Find where the given text appears and provide that cell's center as (X, Y) coordinate. 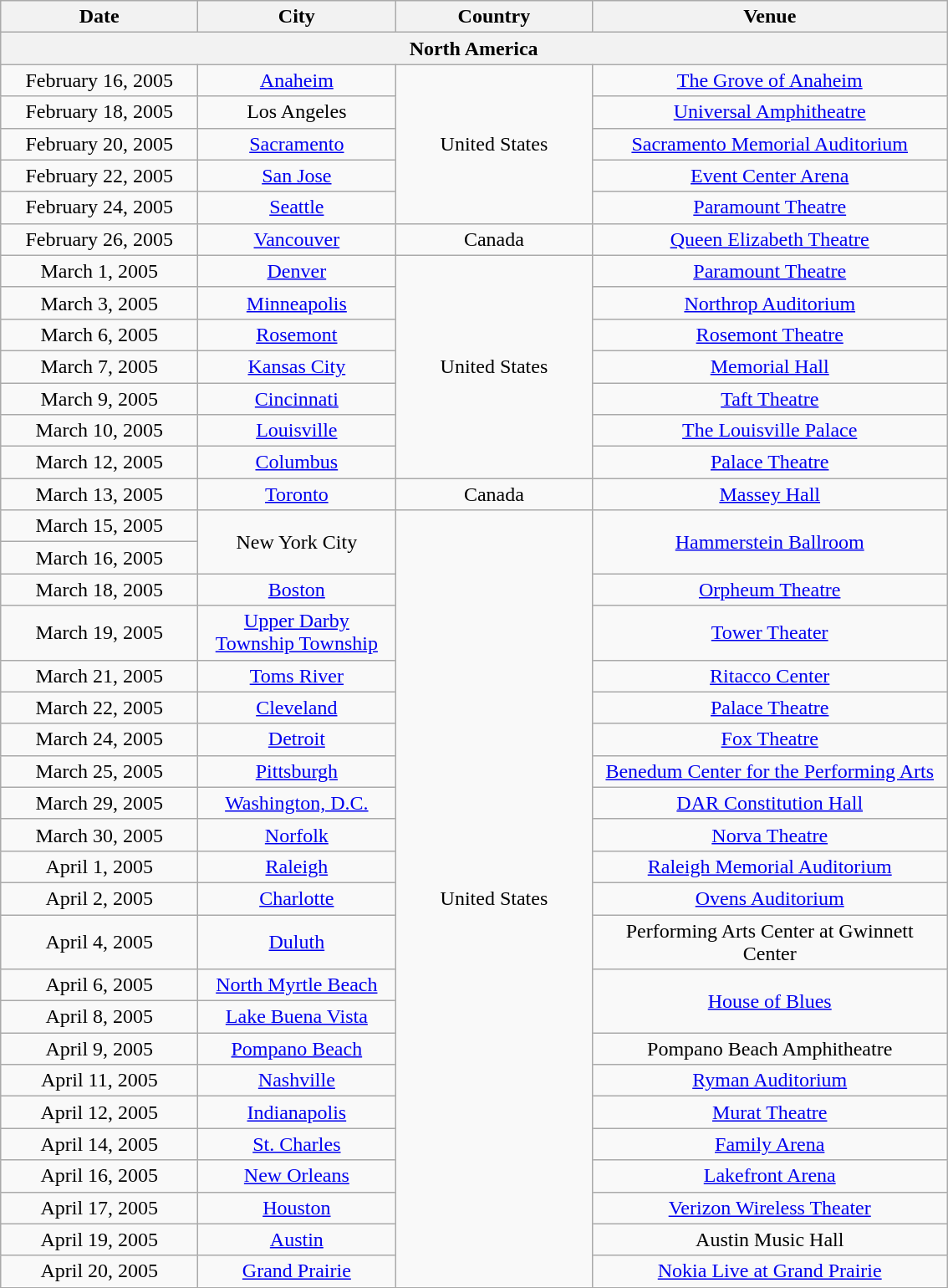
Rosemont (297, 335)
Nashville (297, 1081)
March 19, 2005 (99, 632)
February 20, 2005 (99, 144)
Venue (770, 17)
April 1, 2005 (99, 866)
House of Blues (770, 1001)
Lake Buena Vista (297, 1017)
Lakefront Arena (770, 1176)
March 10, 2005 (99, 431)
Grand Prairie (297, 1271)
March 1, 2005 (99, 271)
New York City (297, 542)
April 4, 2005 (99, 942)
Universal Amphitheatre (770, 112)
DAR Constitution Hall (770, 803)
February 16, 2005 (99, 80)
April 12, 2005 (99, 1112)
Tower Theater (770, 632)
Family Arena (770, 1144)
Charlotte (297, 898)
Date (99, 17)
Cleveland (297, 708)
April 11, 2005 (99, 1081)
Detroit (297, 739)
Seattle (297, 207)
Murat Theatre (770, 1112)
April 6, 2005 (99, 985)
Minneapolis (297, 303)
March 21, 2005 (99, 676)
March 3, 2005 (99, 303)
April 2, 2005 (99, 898)
Pompano Beach (297, 1049)
San Jose (297, 176)
March 9, 2005 (99, 399)
March 16, 2005 (99, 558)
April 17, 2005 (99, 1208)
March 15, 2005 (99, 526)
Performing Arts Center at Gwinnett Center (770, 942)
Memorial Hall (770, 366)
New Orleans (297, 1176)
Toms River (297, 676)
Austin (297, 1239)
Verizon Wireless Theater (770, 1208)
Hammerstein Ballroom (770, 542)
Nokia Live at Grand Prairie (770, 1271)
North Myrtle Beach (297, 985)
St. Charles (297, 1144)
Vancouver (297, 239)
Ovens Auditorium (770, 898)
Fox Theatre (770, 739)
March 7, 2005 (99, 366)
April 19, 2005 (99, 1239)
Boston (297, 590)
March 6, 2005 (99, 335)
Cincinnati (297, 399)
Norva Theatre (770, 835)
Louisville (297, 431)
Upper Darby Township Township (297, 632)
April 14, 2005 (99, 1144)
Austin Music Hall (770, 1239)
April 9, 2005 (99, 1049)
March 22, 2005 (99, 708)
The Grove of Anaheim (770, 80)
March 25, 2005 (99, 771)
February 18, 2005 (99, 112)
April 16, 2005 (99, 1176)
February 26, 2005 (99, 239)
March 29, 2005 (99, 803)
Toronto (297, 494)
March 13, 2005 (99, 494)
March 18, 2005 (99, 590)
March 12, 2005 (99, 463)
Raleigh (297, 866)
Pompano Beach Amphitheatre (770, 1049)
Orpheum Theatre (770, 590)
Indianapolis (297, 1112)
March 30, 2005 (99, 835)
April 8, 2005 (99, 1017)
Sacramento (297, 144)
Columbus (297, 463)
The Louisville Palace (770, 431)
Sacramento Memorial Auditorium (770, 144)
Pittsburgh (297, 771)
Washington, D.C. (297, 803)
Queen Elizabeth Theatre (770, 239)
Ritacco Center (770, 676)
Country (494, 17)
Event Center Arena (770, 176)
March 24, 2005 (99, 739)
City (297, 17)
Norfolk (297, 835)
Denver (297, 271)
February 24, 2005 (99, 207)
Rosemont Theatre (770, 335)
Houston (297, 1208)
Raleigh Memorial Auditorium (770, 866)
Ryman Auditorium (770, 1081)
Northrop Auditorium (770, 303)
Los Angeles (297, 112)
Duluth (297, 942)
Kansas City (297, 366)
February 22, 2005 (99, 176)
Taft Theatre (770, 399)
Benedum Center for the Performing Arts (770, 771)
Massey Hall (770, 494)
North America (474, 49)
April 20, 2005 (99, 1271)
Anaheim (297, 80)
